Return [X, Y] of the center of cell containing provided text 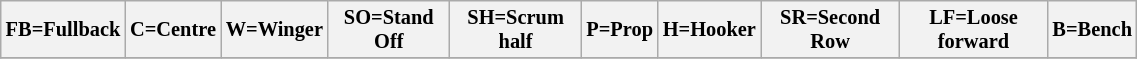
FB=Fullback [63, 29]
SR=Second Row [830, 29]
C=Centre [173, 29]
SH=Scrum half [516, 29]
P=Prop [619, 29]
B=Bench [1092, 29]
LF=Loose forward [973, 29]
W=Winger [274, 29]
H=Hooker [710, 29]
SO=Stand Off [389, 29]
